Pinpoint the cell where the given text exists, returning its (x, y) midpoint coordinate. 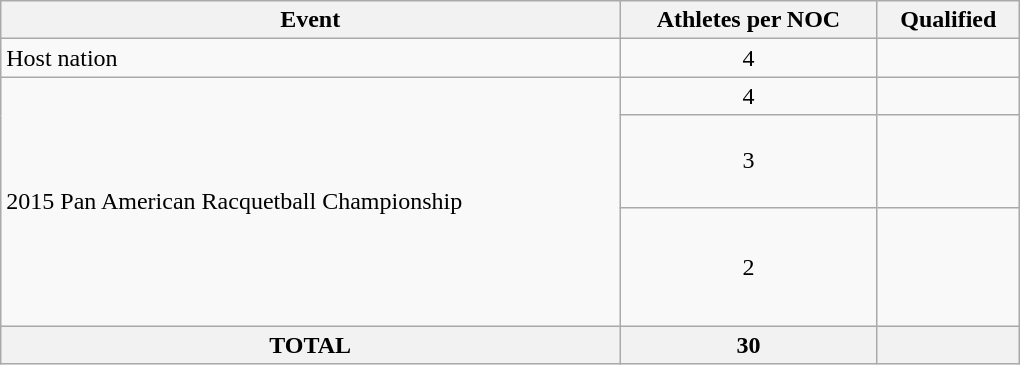
Qualified (948, 20)
TOTAL (310, 345)
Host nation (310, 58)
3 (749, 161)
Event (310, 20)
Athletes per NOC (749, 20)
2 (749, 266)
2015 Pan American Racquetball Championship (310, 202)
30 (749, 345)
